Pinpoint the cell where the given text exists, returning its (x, y) midpoint coordinate. 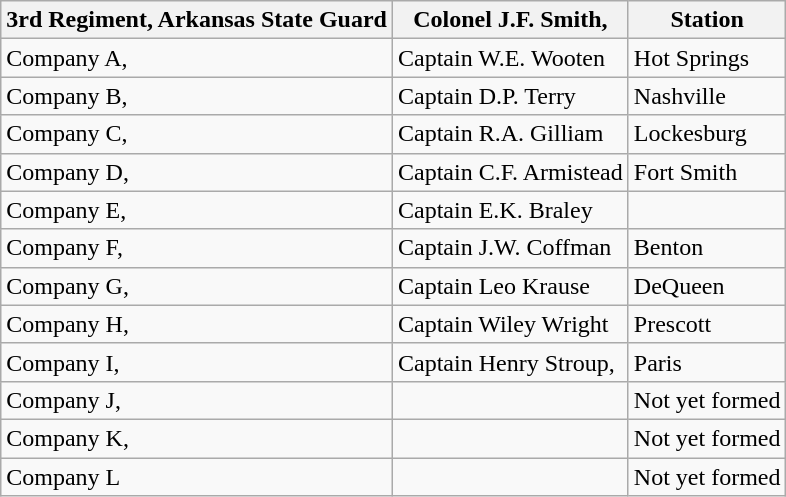
Company K, (197, 438)
Captain Wiley Wright (510, 324)
Company F, (197, 248)
Company B, (197, 96)
Hot Springs (707, 58)
Nashville (707, 96)
Company I, (197, 362)
Company D, (197, 172)
3rd Regiment, Arkansas State Guard (197, 20)
Colonel J.F. Smith, (510, 20)
Company A, (197, 58)
Captain Leo Krause (510, 286)
Fort Smith (707, 172)
Captain D.P. Terry (510, 96)
Captain C.F. Armistead (510, 172)
Company E, (197, 210)
Captain Henry Stroup, (510, 362)
Company G, (197, 286)
Company C, (197, 134)
DeQueen (707, 286)
Company L (197, 477)
Captain J.W. Coffman (510, 248)
Captain E.K. Braley (510, 210)
Company H, (197, 324)
Benton (707, 248)
Station (707, 20)
Captain W.E. Wooten (510, 58)
Captain R.A. Gilliam (510, 134)
Company J, (197, 400)
Paris (707, 362)
Prescott (707, 324)
Lockesburg (707, 134)
